Pinpoint the cell where the given text exists, returning its [x, y] midpoint coordinate. 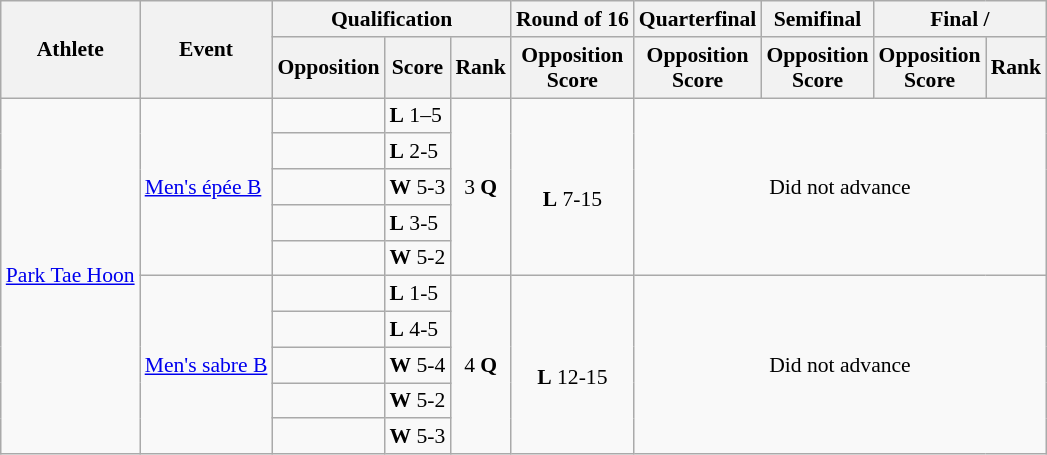
L 3-5 [417, 223]
L 4-5 [417, 330]
Men's épée B [206, 187]
Qualification [392, 19]
Opposition [328, 68]
L 1–5 [417, 116]
Semifinal [817, 19]
Quarterfinal [698, 19]
Score [417, 68]
L 2-5 [417, 152]
W 5-4 [417, 365]
L 7-15 [572, 187]
Park Tae Hoon [70, 276]
4 Q [480, 365]
3 Q [480, 187]
Athlete [70, 50]
Round of 16 [572, 19]
L 12-15 [572, 365]
L 1-5 [417, 294]
Event [206, 50]
Final / [960, 19]
Men's sabre B [206, 365]
